Output the [x, y] coordinate of the center of the cell containing the given text.  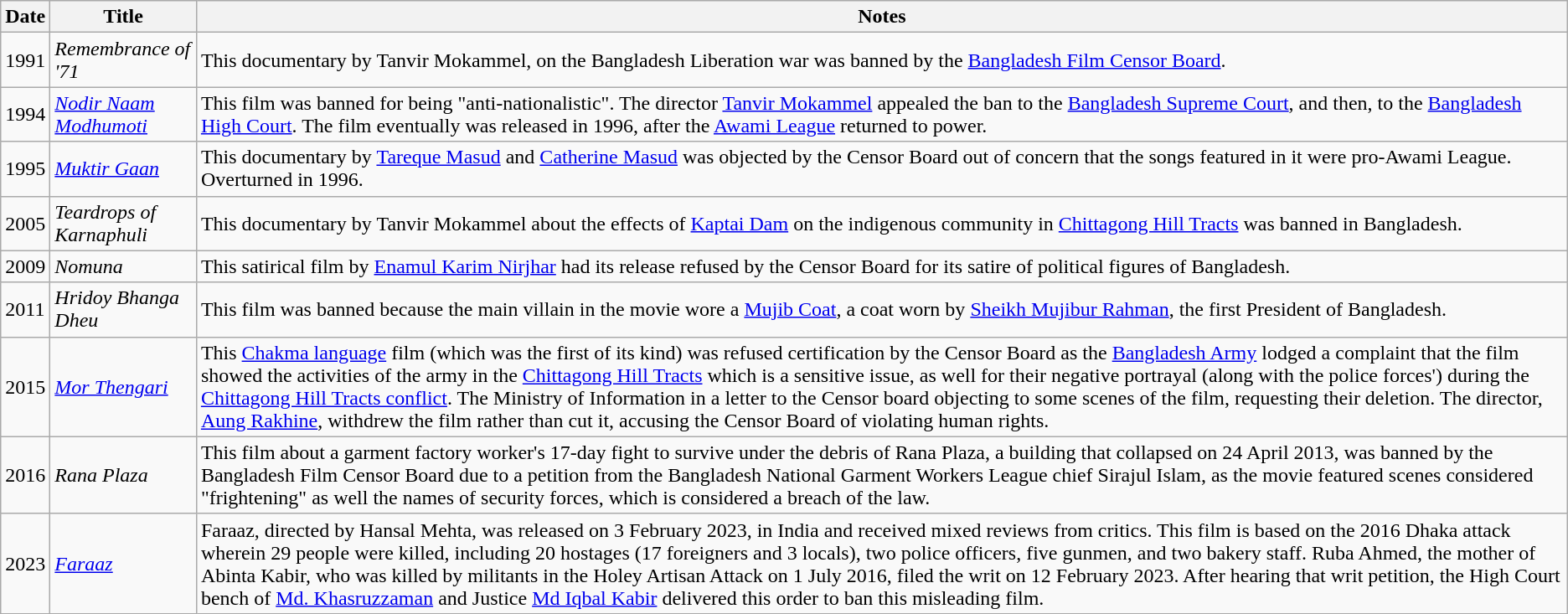
Nomuna [124, 266]
Title [124, 17]
1994 [25, 114]
2009 [25, 266]
2005 [25, 223]
Rana Plaza [124, 475]
Notes [881, 17]
This documentary by Tanvir Mokammel, on the Bangladesh Liberation war was banned by the Bangladesh Film Censor Board. [881, 60]
Mor Thengari [124, 387]
Teardrops of Karnaphuli [124, 223]
This satirical film by Enamul Karim Nirjhar had its release refused by the Censor Board for its satire of political figures of Bangladesh. [881, 266]
2011 [25, 310]
Faraaz [124, 563]
2015 [25, 387]
Remembrance of '71 [124, 60]
This documentary by Tanvir Mokammel about the effects of Kaptai Dam on the indigenous community in Chittagong Hill Tracts was banned in Bangladesh. [881, 223]
Date [25, 17]
2016 [25, 475]
2023 [25, 563]
Muktir Gaan [124, 169]
1991 [25, 60]
Nodir Naam Modhumoti [124, 114]
1995 [25, 169]
Hridoy Bhanga Dheu [124, 310]
